Detect which cell encompasses the target text, then output its (x, y) center coordinate. 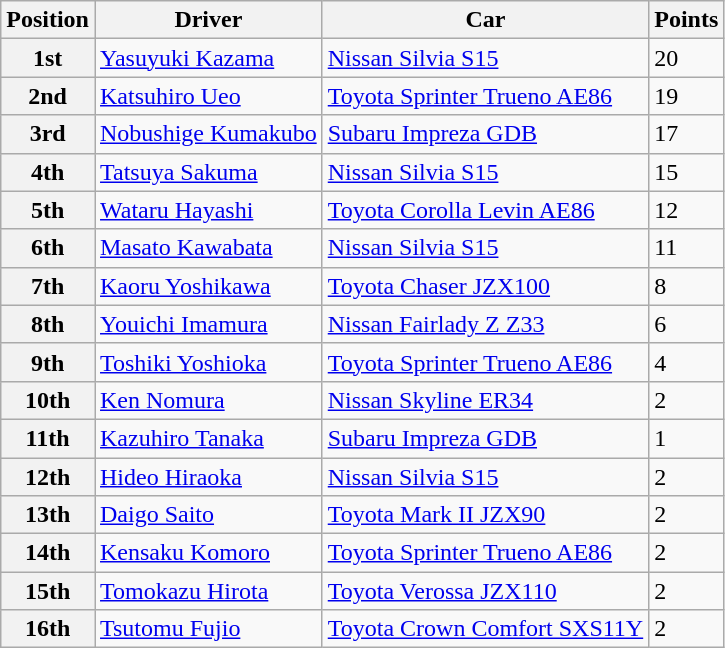
Position (48, 20)
5th (48, 210)
Tatsuya Sakuma (208, 172)
Tsutomu Fujio (208, 629)
8 (686, 286)
Toshiki Yoshioka (208, 362)
4th (48, 172)
Car (486, 20)
Nissan Fairlady Z Z33 (486, 324)
Hideo Hiraoka (208, 477)
Toyota Verossa JZX110 (486, 591)
12th (48, 477)
2nd (48, 96)
3rd (48, 134)
15 (686, 172)
4 (686, 362)
Points (686, 20)
11 (686, 248)
11th (48, 438)
1st (48, 58)
8th (48, 324)
20 (686, 58)
Nissan Skyline ER34 (486, 400)
Yasuyuki Kazama (208, 58)
6th (48, 248)
Ken Nomura (208, 400)
Toyota Mark II JZX90 (486, 515)
7th (48, 286)
14th (48, 553)
16th (48, 629)
17 (686, 134)
Nobushige Kumakubo (208, 134)
Katsuhiro Ueo (208, 96)
19 (686, 96)
Kaoru Yoshikawa (208, 286)
Daigo Saito (208, 515)
9th (48, 362)
13th (48, 515)
Toyota Crown Comfort SXS11Y (486, 629)
Kensaku Komoro (208, 553)
Driver (208, 20)
Toyota Chaser JZX100 (486, 286)
10th (48, 400)
Wataru Hayashi (208, 210)
12 (686, 210)
Toyota Corolla Levin AE86 (486, 210)
15th (48, 591)
Youichi Imamura (208, 324)
Kazuhiro Tanaka (208, 438)
Masato Kawabata (208, 248)
6 (686, 324)
Tomokazu Hirota (208, 591)
1 (686, 438)
